Pinpoint the cell where the given text exists, returning its [x, y] midpoint coordinate. 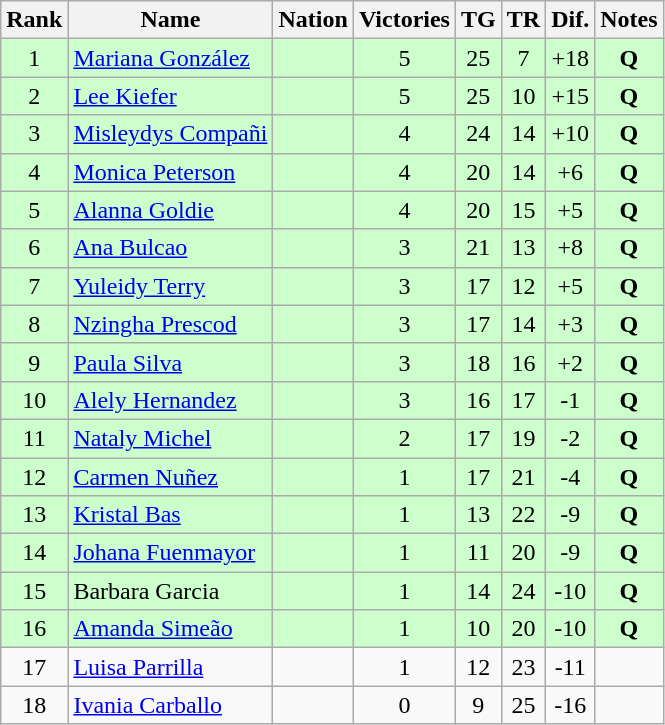
+18 [570, 58]
Luisa Parrilla [170, 667]
Mariana González [170, 58]
23 [523, 667]
0 [404, 705]
Monica Peterson [170, 172]
-4 [570, 477]
Ana Bulcao [170, 248]
-16 [570, 705]
Ivania Carballo [170, 705]
+6 [570, 172]
-1 [570, 400]
Nzingha Prescod [170, 324]
Dif. [570, 20]
Johana Fuenmayor [170, 553]
Nataly Michel [170, 438]
TG [478, 20]
Amanda Simeão [170, 629]
Name [170, 20]
-2 [570, 438]
+2 [570, 362]
Misleydys Compañi [170, 134]
+15 [570, 96]
Carmen Nuñez [170, 477]
Lee Kiefer [170, 96]
+8 [570, 248]
Alely Hernandez [170, 400]
6 [34, 248]
TR [523, 20]
19 [523, 438]
Alanna Goldie [170, 210]
+3 [570, 324]
Paula Silva [170, 362]
8 [34, 324]
Yuleidy Terry [170, 286]
Nation [313, 20]
Victories [404, 20]
+10 [570, 134]
22 [523, 515]
Rank [34, 20]
Barbara Garcia [170, 591]
Kristal Bas [170, 515]
Notes [629, 20]
-11 [570, 667]
